Pinpoint the cell where the given text exists, returning its (x, y) midpoint coordinate. 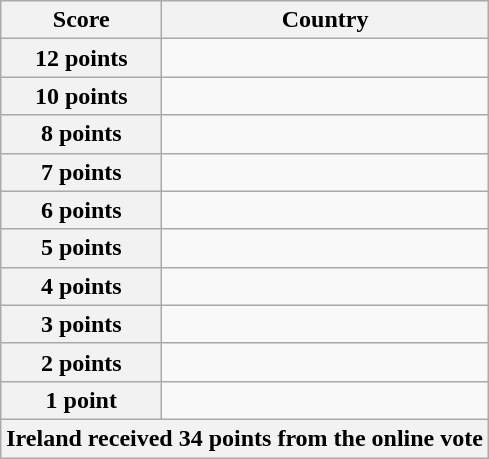
1 point (82, 400)
5 points (82, 248)
8 points (82, 134)
12 points (82, 58)
Score (82, 20)
2 points (82, 362)
Ireland received 34 points from the online vote (245, 438)
Country (326, 20)
4 points (82, 286)
6 points (82, 210)
3 points (82, 324)
10 points (82, 96)
7 points (82, 172)
